Determine the [X, Y] coordinate at the center of the cell enclosing the given text.  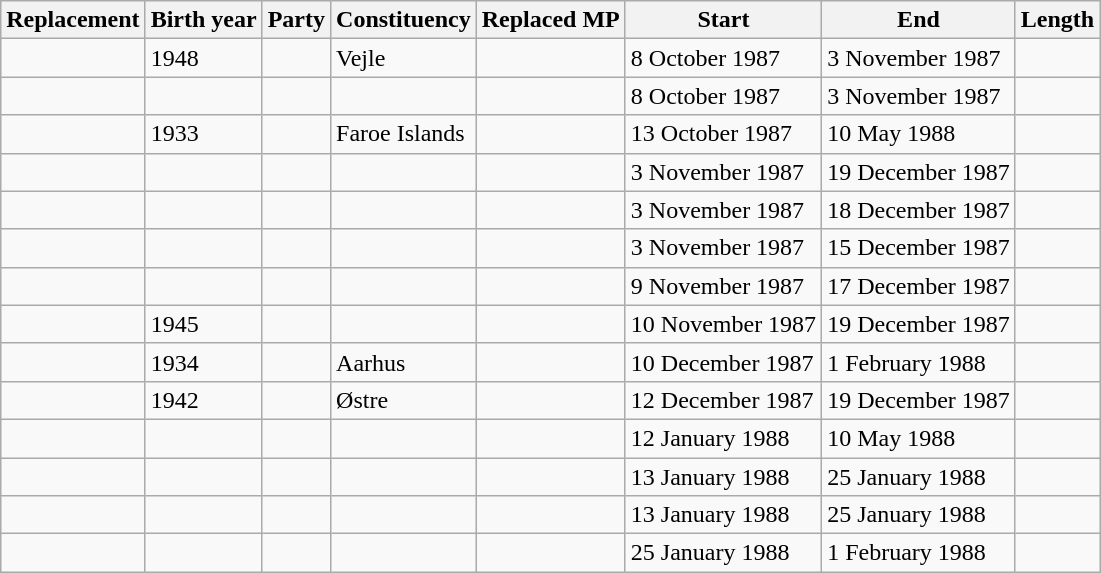
18 December 1987 [919, 210]
10 November 1987 [723, 324]
1948 [204, 58]
13 October 1987 [723, 134]
15 December 1987 [919, 248]
Replacement [73, 20]
Faroe Islands [404, 134]
1942 [204, 400]
Replaced MP [550, 20]
12 January 1988 [723, 438]
Aarhus [404, 362]
1934 [204, 362]
17 December 1987 [919, 286]
1933 [204, 134]
1945 [204, 324]
End [919, 20]
12 December 1987 [723, 400]
Birth year [204, 20]
9 November 1987 [723, 286]
Party [296, 20]
10 December 1987 [723, 362]
Vejle [404, 58]
Start [723, 20]
Østre [404, 400]
Length [1057, 20]
Constituency [404, 20]
